From the cell containing the given text, extract its center point as [x, y] coordinate. 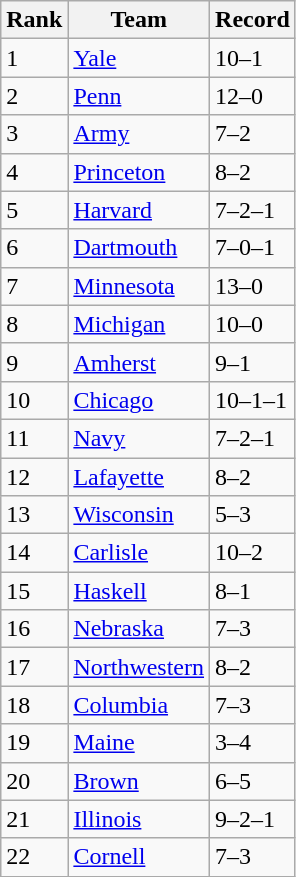
Lafayette [139, 477]
1 [34, 58]
Carlisle [139, 553]
11 [34, 438]
Minnesota [139, 286]
14 [34, 553]
3 [34, 134]
Haskell [139, 591]
Brown [139, 781]
6–5 [253, 781]
22 [34, 857]
9–2–1 [253, 819]
Chicago [139, 400]
3–4 [253, 743]
5–3 [253, 515]
13 [34, 515]
Penn [139, 96]
20 [34, 781]
Maine [139, 743]
10–1 [253, 58]
15 [34, 591]
Princeton [139, 172]
Columbia [139, 705]
Northwestern [139, 667]
10–1–1 [253, 400]
8 [34, 324]
Harvard [139, 210]
12–0 [253, 96]
7 [34, 286]
Record [253, 20]
Dartmouth [139, 248]
Army [139, 134]
Nebraska [139, 629]
10–0 [253, 324]
Rank [34, 20]
4 [34, 172]
13–0 [253, 286]
Amherst [139, 362]
17 [34, 667]
10–2 [253, 553]
19 [34, 743]
Navy [139, 438]
5 [34, 210]
6 [34, 248]
2 [34, 96]
Cornell [139, 857]
9–1 [253, 362]
16 [34, 629]
9 [34, 362]
10 [34, 400]
Team [139, 20]
Michigan [139, 324]
18 [34, 705]
7–0–1 [253, 248]
7–2 [253, 134]
8–1 [253, 591]
Illinois [139, 819]
Yale [139, 58]
21 [34, 819]
12 [34, 477]
Wisconsin [139, 515]
